Return (X, Y) of the center of cell containing provided text 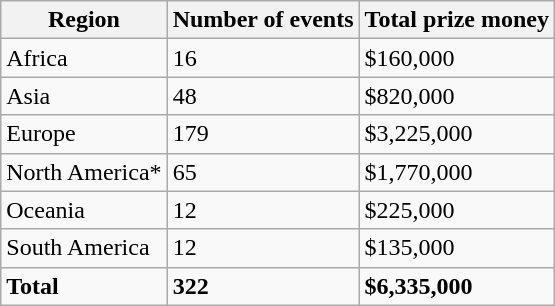
Total (84, 286)
$135,000 (456, 248)
16 (263, 58)
South America (84, 248)
Total prize money (456, 20)
$160,000 (456, 58)
$225,000 (456, 210)
Region (84, 20)
Oceania (84, 210)
48 (263, 96)
Europe (84, 134)
179 (263, 134)
Asia (84, 96)
$820,000 (456, 96)
Africa (84, 58)
$6,335,000 (456, 286)
Number of events (263, 20)
North America* (84, 172)
65 (263, 172)
$1,770,000 (456, 172)
322 (263, 286)
$3,225,000 (456, 134)
